Output the [X, Y] coordinate of the center of the cell containing the given text.  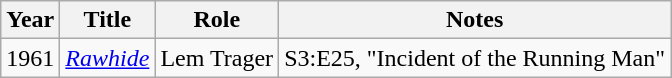
Title [108, 20]
1961 [30, 58]
Rawhide [108, 58]
S3:E25, "Incident of the Running Man" [475, 58]
Role [217, 20]
Lem Trager [217, 58]
Notes [475, 20]
Year [30, 20]
